Extract the [x, y] coordinate from the center of the cell holding the provided text.  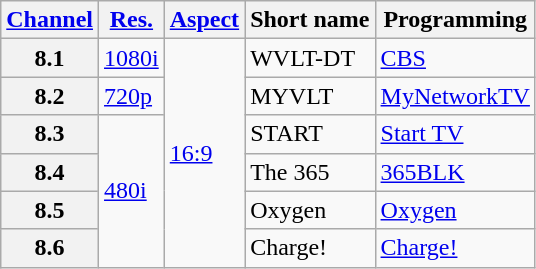
Start TV [455, 134]
MyNetworkTV [455, 96]
Res. [132, 20]
MYVLT [310, 96]
Aspect [204, 20]
8.6 [50, 248]
16:9 [204, 153]
Channel [50, 20]
8.2 [50, 96]
365BLK [455, 172]
Programming [455, 20]
8.1 [50, 58]
Short name [310, 20]
CBS [455, 58]
1080i [132, 58]
The 365 [310, 172]
480i [132, 191]
WVLT-DT [310, 58]
START [310, 134]
720p [132, 96]
8.3 [50, 134]
8.4 [50, 172]
8.5 [50, 210]
